Provide the [X, Y] coordinate of the cell's center where the given text is located.  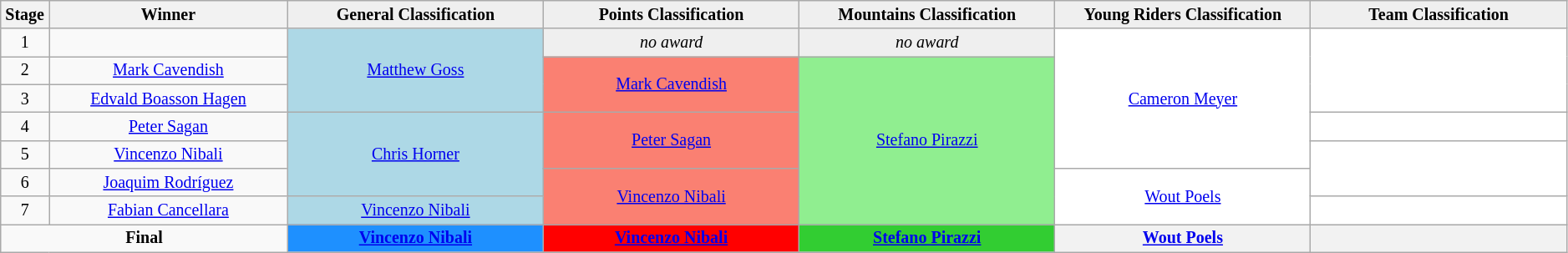
Fabian Cancellara [169, 210]
Chris Horner [415, 154]
Matthew Goss [415, 71]
Cameron Meyer [1183, 99]
Joaquim Rodríguez [169, 182]
1 [25, 43]
Final [145, 239]
4 [25, 127]
7 [25, 210]
2 [25, 70]
Winner [169, 15]
Team Classification [1439, 15]
Mountains Classification [927, 15]
General Classification [415, 15]
Young Riders Classification [1183, 15]
Stage [25, 15]
Points Classification [671, 15]
5 [25, 154]
3 [25, 99]
6 [25, 182]
Edvald Boasson Hagen [169, 99]
